Provide the (x, y) coordinate of the cell's center where the given text is located.  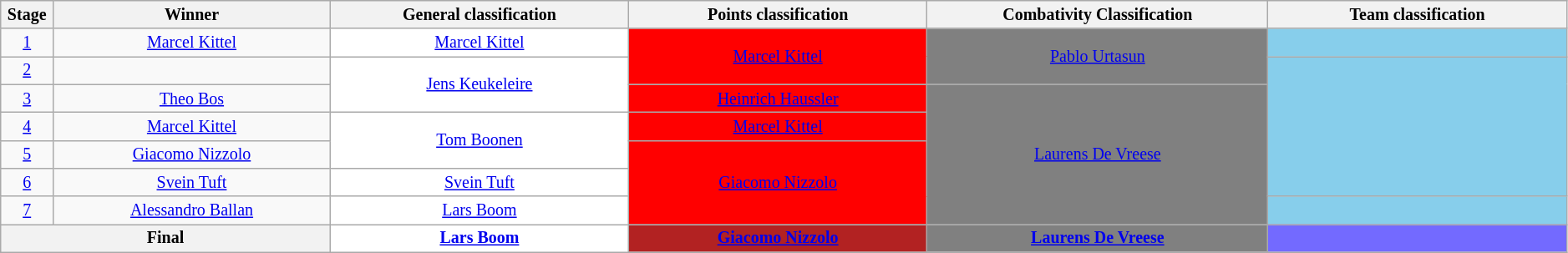
Theo Bos (192, 99)
Combativity Classification (1098, 15)
Winner (192, 15)
Final (165, 239)
General classification (480, 15)
Alessandro Ballan (192, 210)
Stage (27, 15)
Pablo Urtasun (1098, 57)
4 (27, 127)
Team classification (1417, 15)
Points classification (779, 15)
5 (27, 154)
6 (27, 182)
3 (27, 99)
1 (27, 43)
Heinrich Haussler (779, 99)
Tom Boonen (480, 140)
2 (27, 70)
7 (27, 210)
Jens Keukeleire (480, 85)
